Output the (x, y) coordinate of the center of the cell containing the given text.  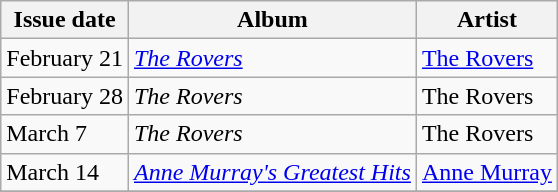
Anne Murray (486, 172)
Issue date (65, 20)
March 14 (65, 172)
March 7 (65, 134)
February 21 (65, 58)
February 28 (65, 96)
Anne Murray's Greatest Hits (272, 172)
Album (272, 20)
Artist (486, 20)
